Locate the cell with the specified text and output its (x, y) center coordinate. 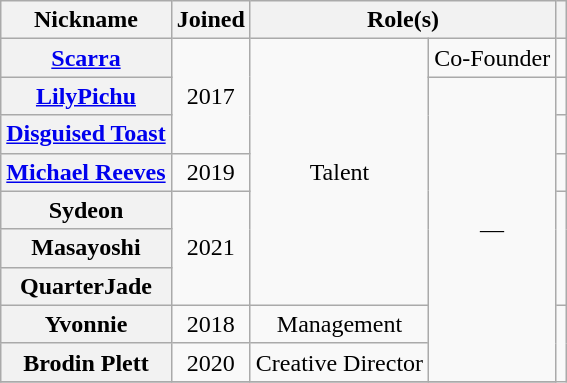
— (492, 229)
Talent (339, 172)
Michael Reeves (86, 172)
Sydeon (86, 210)
2021 (210, 248)
Disguised Toast (86, 134)
Joined (210, 20)
Masayoshi (86, 248)
2020 (210, 362)
Co-Founder (492, 58)
2018 (210, 324)
Yvonnie (86, 324)
2019 (210, 172)
QuarterJade (86, 286)
Creative Director (339, 362)
LilyPichu (86, 96)
2017 (210, 96)
Scarra (86, 58)
Nickname (86, 20)
Role(s) (402, 20)
Management (339, 324)
Brodin Plett (86, 362)
